Determine the (x, y) coordinate at the center of the cell enclosing the given text.  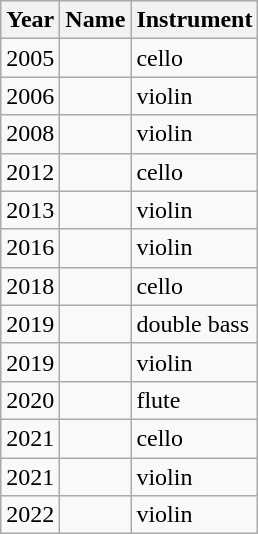
2022 (30, 515)
flute (194, 400)
2006 (30, 96)
Instrument (194, 20)
2016 (30, 248)
2012 (30, 172)
2020 (30, 400)
2013 (30, 210)
2018 (30, 286)
2005 (30, 58)
double bass (194, 324)
Name (96, 20)
Year (30, 20)
2008 (30, 134)
